From the cell containing the given text, extract its center point as [x, y] coordinate. 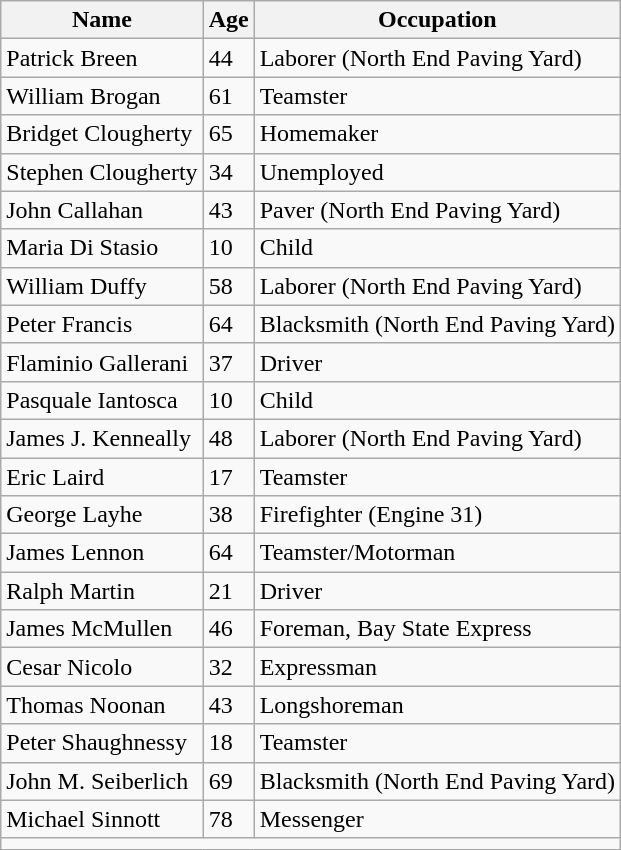
John M. Seiberlich [102, 781]
38 [228, 515]
Peter Shaughnessy [102, 743]
Name [102, 20]
Bridget Clougherty [102, 134]
Flaminio Gallerani [102, 362]
James Lennon [102, 553]
Occupation [437, 20]
46 [228, 629]
34 [228, 172]
Age [228, 20]
Peter Francis [102, 324]
37 [228, 362]
78 [228, 819]
George Layhe [102, 515]
William Brogan [102, 96]
Firefighter (Engine 31) [437, 515]
32 [228, 667]
Homemaker [437, 134]
Stephen Clougherty [102, 172]
61 [228, 96]
Cesar Nicolo [102, 667]
58 [228, 286]
Paver (North End Paving Yard) [437, 210]
Longshoreman [437, 705]
William Duffy [102, 286]
Pasquale Iantosca [102, 400]
Maria Di Stasio [102, 248]
Michael Sinnott [102, 819]
Foreman, Bay State Express [437, 629]
48 [228, 438]
69 [228, 781]
18 [228, 743]
Ralph Martin [102, 591]
James McMullen [102, 629]
21 [228, 591]
John Callahan [102, 210]
Thomas Noonan [102, 705]
65 [228, 134]
Messenger [437, 819]
James J. Kenneally [102, 438]
17 [228, 477]
44 [228, 58]
Patrick Breen [102, 58]
Teamster/Motorman [437, 553]
Expressman [437, 667]
Unemployed [437, 172]
Eric Laird [102, 477]
